From the cell containing the given text, extract its center point as (x, y) coordinate. 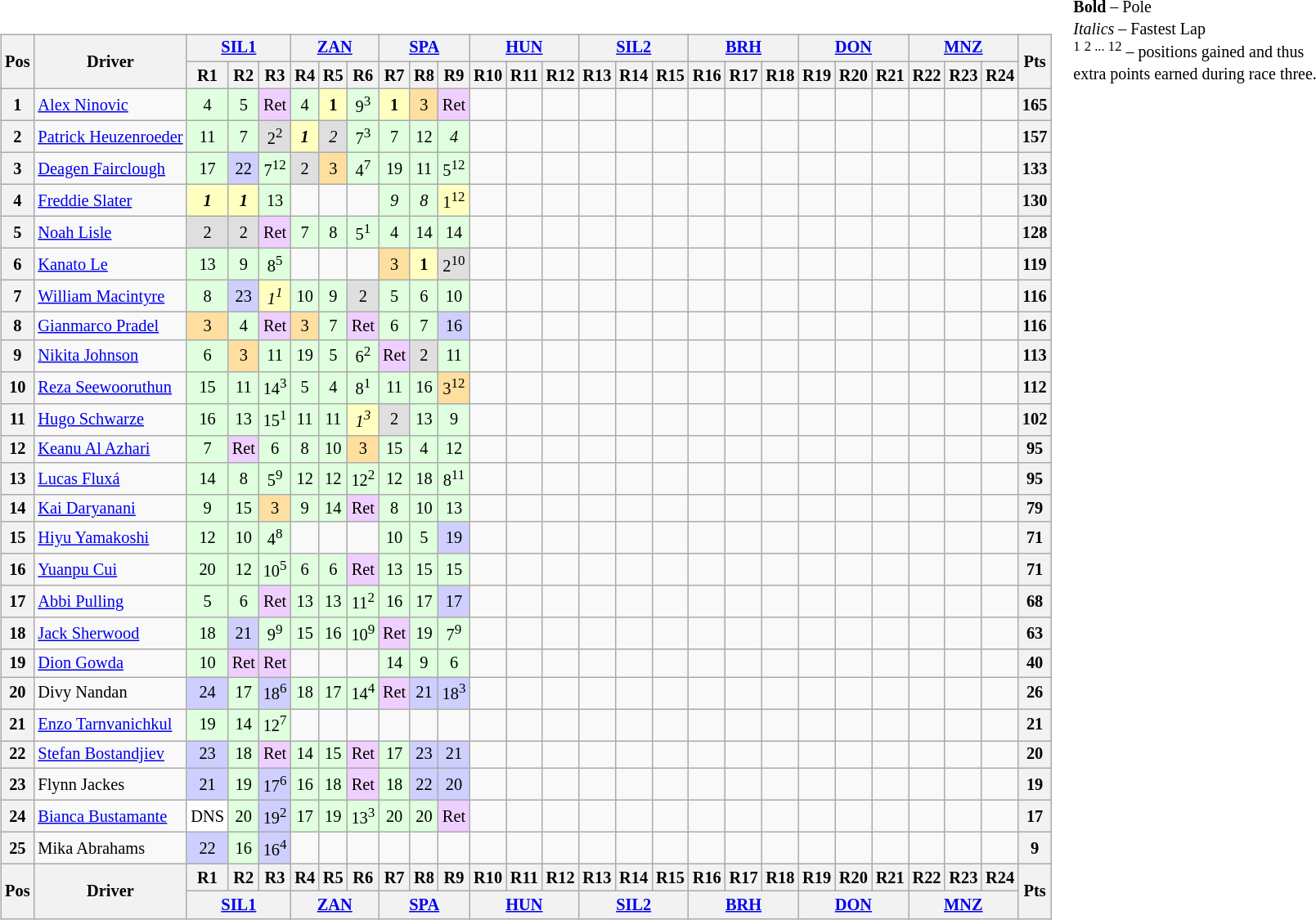
Flynn Jackes (110, 783)
62 (363, 355)
68 (1035, 602)
25 (17, 847)
51 (363, 232)
Hugo Schwarze (110, 419)
Gianmarco Pradel (110, 326)
99 (275, 633)
47 (363, 168)
Patrick Heuzenroeder (110, 137)
Kanato Le (110, 265)
Deagen Fairclough (110, 168)
Kai Daryanani (110, 509)
DNS (207, 816)
143 (275, 388)
210 (455, 265)
712 (275, 168)
165 (1035, 105)
157 (1035, 137)
122 (363, 479)
Mika Abrahams (110, 847)
186 (275, 693)
Hiyu Yamakoshi (110, 538)
Lucas Fluxá (110, 479)
Alex Ninovic (110, 105)
Reza Seewooruthun (110, 388)
Stefan Bostandjiev (110, 755)
312 (455, 388)
26 (1035, 693)
40 (1035, 663)
William Macintyre (110, 296)
130 (1035, 201)
164 (275, 847)
81 (363, 388)
59 (275, 479)
102 (1035, 419)
Noah Lisle (110, 232)
127 (275, 725)
113 (1035, 355)
128 (1035, 232)
Dion Gowda (110, 663)
48 (275, 538)
105 (275, 569)
144 (363, 693)
Nikita Johnson (110, 355)
Bianca Bustamante (110, 816)
85 (275, 265)
Freddie Slater (110, 201)
Yuanpu Cui (110, 569)
151 (275, 419)
Keanu Al Azhari (110, 449)
109 (363, 633)
Abbi Pulling (110, 602)
Jack Sherwood (110, 633)
192 (275, 816)
93 (363, 105)
119 (1035, 265)
176 (275, 783)
183 (455, 693)
811 (455, 479)
73 (363, 137)
Divy Nandan (110, 693)
63 (1035, 633)
512 (455, 168)
Enzo Tarnvanichkul (110, 725)
